Scan for the cell matching the given text and deliver its (X, Y) coordinate at center. 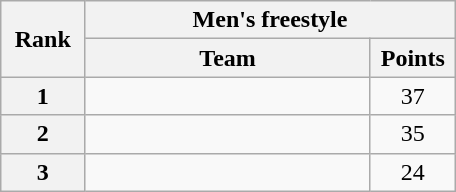
35 (412, 134)
1 (43, 96)
Team (228, 58)
2 (43, 134)
37 (412, 96)
Rank (43, 39)
3 (43, 172)
Men's freestyle (270, 20)
24 (412, 172)
Points (412, 58)
